Return the [X, Y] coordinate for the center point of the cell that contains the specified text.  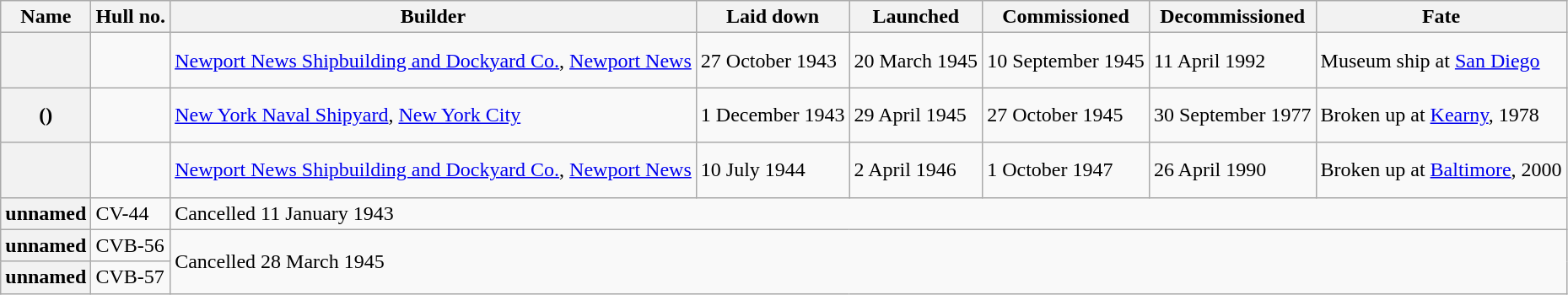
Museum ship at San Diego [1441, 61]
Builder [434, 17]
26 April 1990 [1232, 170]
Name [46, 17]
CVB-56 [131, 245]
10 July 1944 [773, 170]
New York Naval Shipyard, New York City [434, 115]
CVB-57 [131, 277]
Launched [916, 17]
Fate [1441, 17]
11 April 1992 [1232, 61]
CV-44 [131, 213]
Broken up at Kearny, 1978 [1441, 115]
Cancelled 28 March 1945 [869, 261]
Hull no. [131, 17]
1 December 1943 [773, 115]
Cancelled 11 January 1943 [869, 213]
2 April 1946 [916, 170]
10 September 1945 [1066, 61]
Broken up at Baltimore, 2000 [1441, 170]
20 March 1945 [916, 61]
1 October 1947 [1066, 170]
27 October 1945 [1066, 115]
29 April 1945 [916, 115]
() [46, 115]
Laid down [773, 17]
27 October 1943 [773, 61]
Commissioned [1066, 17]
Decommissioned [1232, 17]
30 September 1977 [1232, 115]
